Output the (X, Y) coordinate of the center of the cell containing the given text.  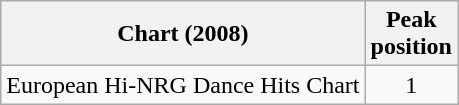
Peakposition (411, 34)
European Hi-NRG Dance Hits Chart (183, 85)
1 (411, 85)
Chart (2008) (183, 34)
